Search for the cell housing the specified text and yield its [X, Y] center coordinate. 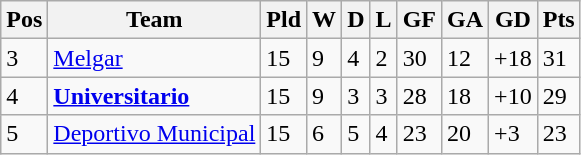
18 [466, 96]
12 [466, 58]
Universitario [154, 96]
2 [384, 58]
GA [466, 20]
L [384, 20]
6 [324, 134]
29 [558, 96]
30 [419, 58]
Pos [24, 20]
Deportivo Municipal [154, 134]
20 [466, 134]
W [324, 20]
Pld [284, 20]
+18 [514, 58]
+3 [514, 134]
GF [419, 20]
Melgar [154, 58]
28 [419, 96]
GD [514, 20]
31 [558, 58]
Pts [558, 20]
Team [154, 20]
D [356, 20]
+10 [514, 96]
